Provide the (x, y) coordinate of the cell's center where the given text is located.  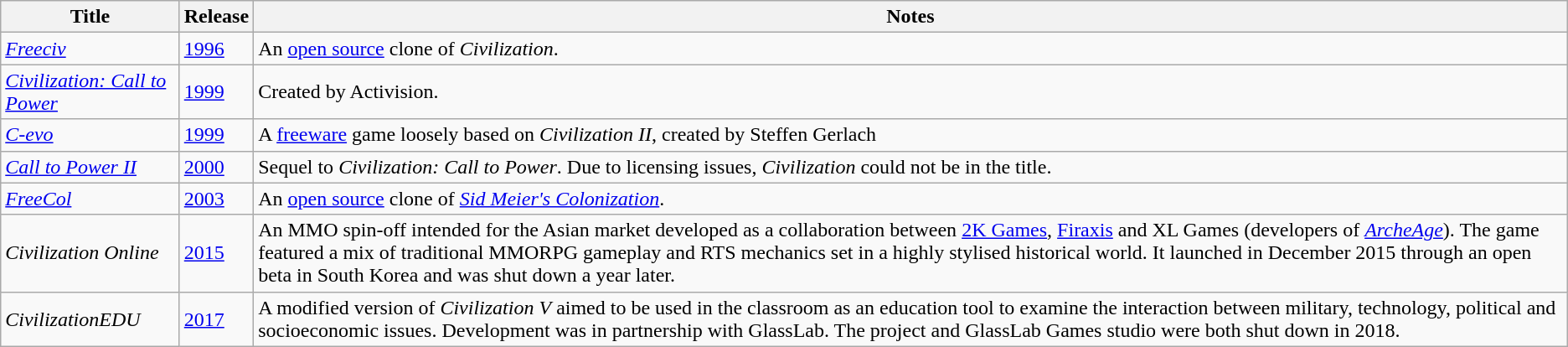
An open source clone of Civilization. (911, 49)
2017 (216, 319)
Civilization: Call to Power (90, 92)
2000 (216, 167)
Release (216, 17)
CivilizationEDU (90, 319)
C-evo (90, 135)
2015 (216, 253)
Title (90, 17)
FreeCol (90, 199)
Notes (911, 17)
Call to Power II (90, 167)
An open source clone of Sid Meier's Colonization. (911, 199)
Freeciv (90, 49)
1996 (216, 49)
2003 (216, 199)
Created by Activision. (911, 92)
Sequel to Civilization: Call to Power. Due to licensing issues, Civilization could not be in the title. (911, 167)
A freeware game loosely based on Civilization II, created by Steffen Gerlach (911, 135)
Civilization Online (90, 253)
